Identify which cell holds the provided text, then report its [X, Y] central coordinate. 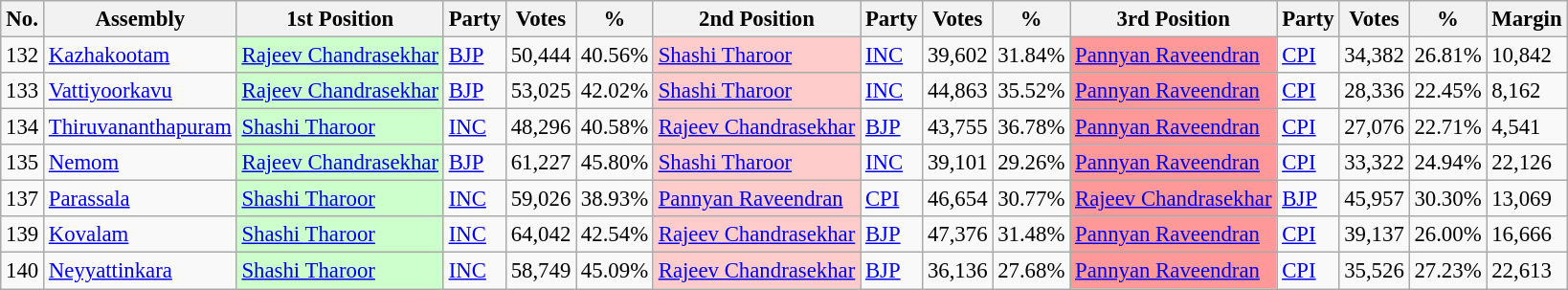
Margin [1527, 19]
Nemom [141, 163]
26.81% [1447, 56]
137 [23, 199]
8,162 [1527, 91]
24.94% [1447, 163]
3rd Position [1174, 19]
Thiruvananthapuram [141, 127]
35,526 [1375, 271]
27.68% [1032, 271]
34,382 [1375, 56]
2nd Position [756, 19]
33,322 [1375, 163]
45.09% [615, 271]
140 [23, 271]
47,376 [957, 234]
42.54% [615, 234]
Kazhakootam [141, 56]
30.30% [1447, 199]
39,137 [1375, 234]
133 [23, 91]
28,336 [1375, 91]
No. [23, 19]
40.58% [615, 127]
42.02% [615, 91]
13,069 [1527, 199]
58,749 [540, 271]
139 [23, 234]
31.84% [1032, 56]
50,444 [540, 56]
22.71% [1447, 127]
22.45% [1447, 91]
135 [23, 163]
Kovalam [141, 234]
53,025 [540, 91]
45.80% [615, 163]
Neyyattinkara [141, 271]
Vattiyoorkavu [141, 91]
4,541 [1527, 127]
134 [23, 127]
22,126 [1527, 163]
35.52% [1032, 91]
64,042 [540, 234]
39,101 [957, 163]
36,136 [957, 271]
29.26% [1032, 163]
44,863 [957, 91]
59,026 [540, 199]
40.56% [615, 56]
16,666 [1527, 234]
27.23% [1447, 271]
36.78% [1032, 127]
27,076 [1375, 127]
31.48% [1032, 234]
26.00% [1447, 234]
22,613 [1527, 271]
132 [23, 56]
30.77% [1032, 199]
Assembly [141, 19]
45,957 [1375, 199]
39,602 [957, 56]
48,296 [540, 127]
43,755 [957, 127]
10,842 [1527, 56]
61,227 [540, 163]
46,654 [957, 199]
38.93% [615, 199]
Parassala [141, 199]
1st Position [340, 19]
